Find where the given text appears and provide that cell's center as [x, y] coordinate. 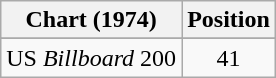
41 [229, 58]
Chart (1974) [92, 20]
Position [229, 20]
US Billboard 200 [92, 58]
